Provide the (X, Y) coordinate of the cell's center where the given text is located.  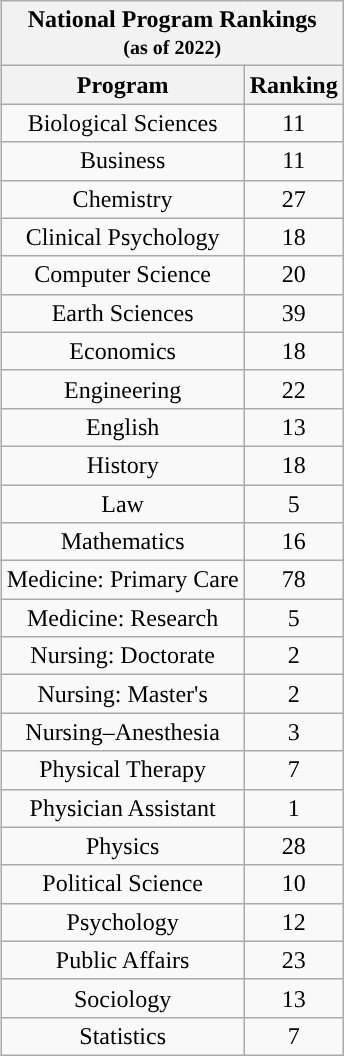
Law (122, 503)
Chemistry (122, 199)
Statistics (122, 1036)
39 (294, 313)
12 (294, 922)
Economics (122, 351)
Program (122, 85)
Engineering (122, 389)
Psychology (122, 922)
Clinical Psychology (122, 237)
27 (294, 199)
Sociology (122, 998)
National Program Rankings(as of 2022) (172, 34)
Nursing: Master's (122, 694)
Physician Assistant (122, 808)
Physical Therapy (122, 770)
Medicine: Primary Care (122, 580)
Medicine: Research (122, 618)
16 (294, 542)
10 (294, 884)
28 (294, 846)
Physics (122, 846)
1 (294, 808)
23 (294, 960)
Nursing–Anesthesia (122, 732)
20 (294, 275)
Nursing: Doctorate (122, 656)
Ranking (294, 85)
Earth Sciences (122, 313)
English (122, 427)
3 (294, 732)
Political Science (122, 884)
Computer Science (122, 275)
Business (122, 161)
History (122, 465)
78 (294, 580)
Mathematics (122, 542)
Biological Sciences (122, 123)
22 (294, 389)
Public Affairs (122, 960)
